Find where the given text appears and provide that cell's center as [x, y] coordinate. 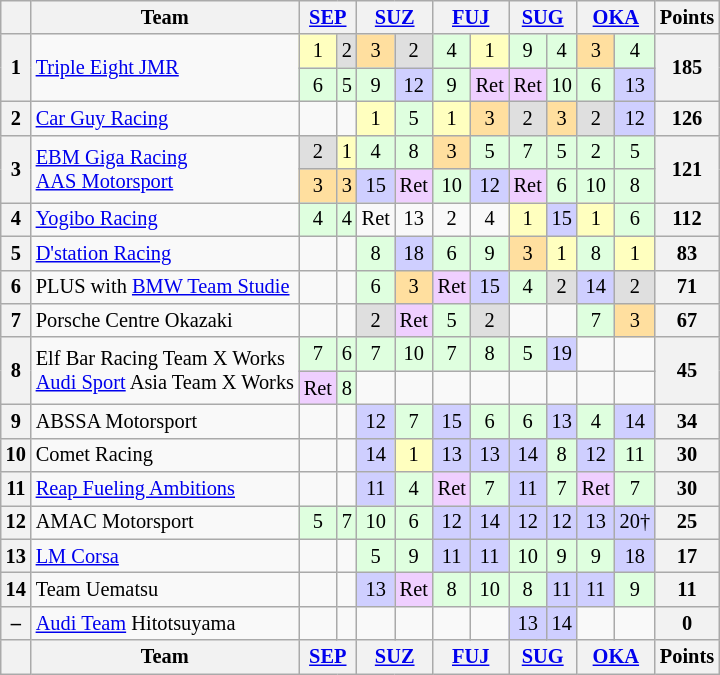
Elf Bar Racing Team X Works Audi Sport Asia Team X Works [165, 370]
19 [562, 354]
– [16, 623]
Team Uematsu [165, 589]
ABSSA Motorsport [165, 421]
Yogibo Racing [165, 219]
17 [687, 556]
Comet Racing [165, 455]
112 [687, 219]
121 [687, 168]
20† [635, 522]
AMAC Motorsport [165, 522]
185 [687, 68]
Porsche Centre Okazaki [165, 320]
34 [687, 421]
126 [687, 118]
Audi Team Hitotsuyama [165, 623]
0 [687, 623]
83 [687, 253]
71 [687, 287]
D'station Racing [165, 253]
Car Guy Racing [165, 118]
PLUS with BMW Team Studie [165, 287]
LM Corsa [165, 556]
EBM Giga Racing AAS Motorsport [165, 168]
67 [687, 320]
45 [687, 370]
Reap Fueling Ambitions [165, 489]
25 [687, 522]
Triple Eight JMR [165, 68]
